For the text-containing cell, return its midpoint in (X, Y) coordinate format. 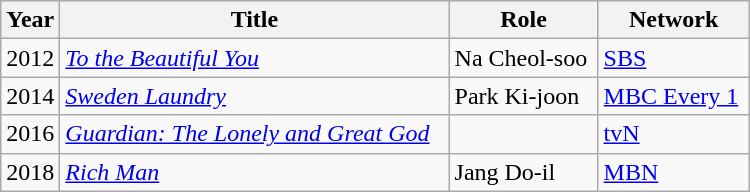
Na Cheol-soo (524, 58)
2016 (30, 134)
Guardian: The Lonely and Great God (254, 134)
Title (254, 20)
Network (674, 20)
2018 (30, 172)
2012 (30, 58)
MBN (674, 172)
To the Beautiful You (254, 58)
Park Ki-joon (524, 96)
tvN (674, 134)
MBC Every 1 (674, 96)
Sweden Laundry (254, 96)
Role (524, 20)
SBS (674, 58)
Jang Do-il (524, 172)
Rich Man (254, 172)
Year (30, 20)
2014 (30, 96)
